For the text-containing cell, return its midpoint in [X, Y] coordinate format. 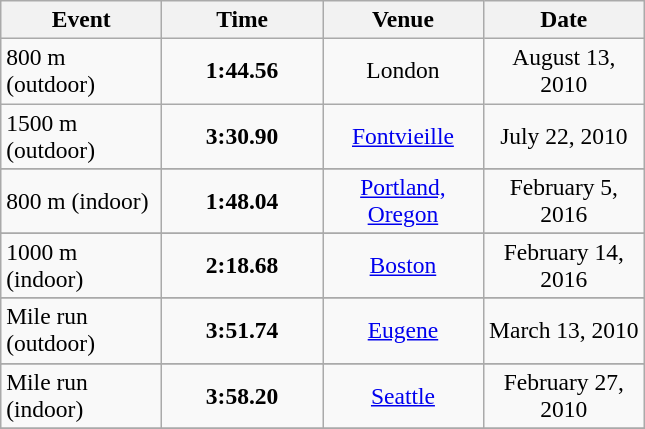
3:30.90 [242, 136]
Fontvieille [402, 136]
February 5, 2016 [564, 200]
2:18.68 [242, 266]
Boston [402, 266]
Time [242, 19]
1000 m (indoor) [82, 266]
February 14, 2016 [564, 266]
3:58.20 [242, 396]
Eugene [402, 330]
1:48.04 [242, 200]
London [402, 70]
March 13, 2010 [564, 330]
Venue [402, 19]
August 13, 2010 [564, 70]
1:44.56 [242, 70]
Event [82, 19]
Portland, Oregon [402, 200]
Seattle [402, 396]
Mile run (indoor) [82, 396]
July 22, 2010 [564, 136]
1500 m (outdoor) [82, 136]
February 27, 2010 [564, 396]
Date [564, 19]
3:51.74 [242, 330]
800 m (indoor) [82, 200]
800 m (outdoor) [82, 70]
Mile run (outdoor) [82, 330]
